Output the (x, y) coordinate of the center of the cell containing the given text.  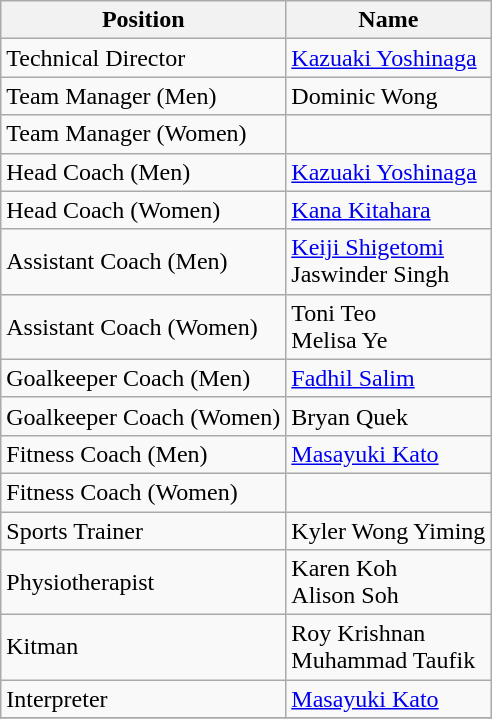
Kitman (144, 648)
Toni Teo Melisa Ye (388, 326)
Assistant Coach (Women) (144, 326)
Dominic Wong (388, 96)
Physiotherapist (144, 582)
Fitness Coach (Women) (144, 492)
Kyler Wong Yiming (388, 531)
Head Coach (Women) (144, 210)
Name (388, 20)
Sports Trainer (144, 531)
Keiji Shigetomi Jaswinder Singh (388, 262)
Team Manager (Men) (144, 96)
Position (144, 20)
Karen Koh Alison Soh (388, 582)
Bryan Quek (388, 416)
Roy Krishnan Muhammad Taufik (388, 648)
Interpreter (144, 699)
Kana Kitahara (388, 210)
Technical Director (144, 58)
Goalkeeper Coach (Women) (144, 416)
Assistant Coach (Men) (144, 262)
Goalkeeper Coach (Men) (144, 378)
Fadhil Salim (388, 378)
Fitness Coach (Men) (144, 454)
Head Coach (Men) (144, 172)
Team Manager (Women) (144, 134)
